Extract the (X, Y) coordinate from the center of the cell holding the provided text.  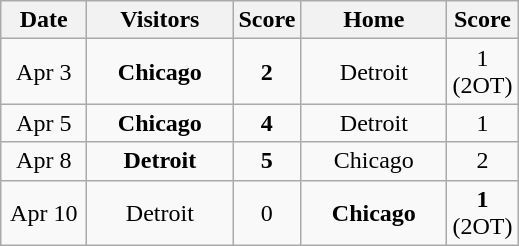
Home (374, 20)
Apr 3 (44, 72)
Date (44, 20)
1 (482, 123)
Visitors (160, 20)
5 (267, 161)
Apr 8 (44, 161)
0 (267, 212)
4 (267, 123)
Apr 5 (44, 123)
Apr 10 (44, 212)
